Pinpoint the cell where the given text exists, returning its (X, Y) midpoint coordinate. 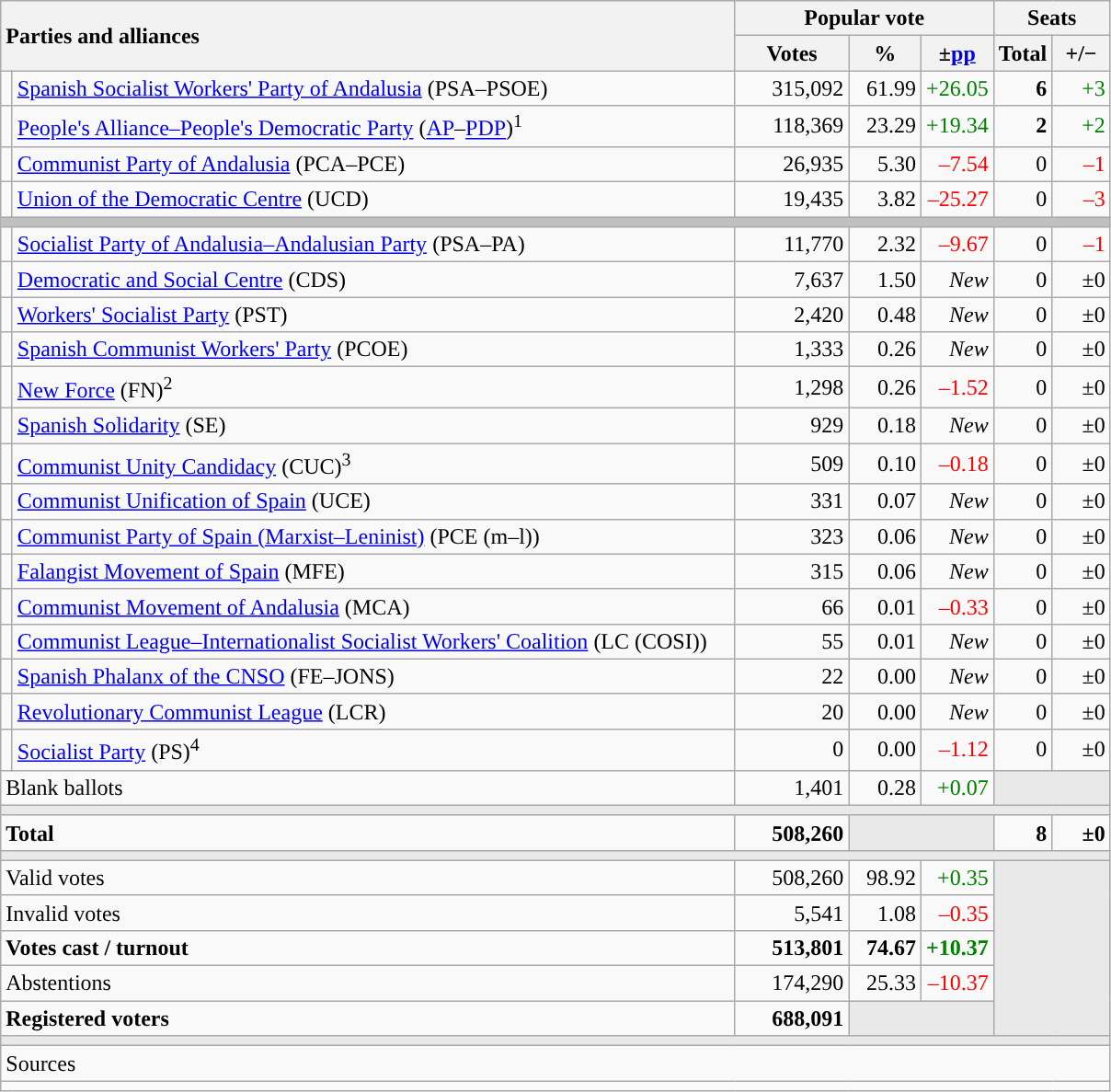
+0.35 (956, 878)
98.92 (885, 878)
–1.12 (956, 751)
Communist Party of Spain (Marxist–Leninist) (PCE (m–l)) (373, 536)
Union of the Democratic Centre (UCD) (373, 200)
20 (792, 711)
–0.35 (956, 913)
–0.33 (956, 606)
22 (792, 676)
Falangist Movement of Spain (MFE) (373, 571)
Communist Party of Andalusia (PCA–PCE) (373, 164)
19,435 (792, 200)
Seats (1052, 18)
New Force (FN)2 (373, 388)
Socialist Party (PS)4 (373, 751)
Popular vote (865, 18)
Spanish Solidarity (SE) (373, 425)
+10.37 (956, 948)
55 (792, 641)
Valid votes (368, 878)
5,541 (792, 913)
Communist League–Internationalist Socialist Workers' Coalition (LC (COSI)) (373, 641)
2,420 (792, 315)
Spanish Socialist Workers' Party of Andalusia (PSA–PSOE) (373, 88)
8 (1023, 833)
Democratic and Social Centre (CDS) (373, 280)
Workers' Socialist Party (PST) (373, 315)
2.32 (885, 245)
74.67 (885, 948)
1.08 (885, 913)
Invalid votes (368, 913)
688,091 (792, 1018)
+0.07 (956, 787)
+19.34 (956, 127)
66 (792, 606)
Communist Unification of Spain (UCE) (373, 501)
174,290 (792, 983)
+2 (1082, 127)
Communist Movement of Andalusia (MCA) (373, 606)
6 (1023, 88)
Blank ballots (368, 787)
3.82 (885, 200)
–3 (1082, 200)
2 (1023, 127)
0.48 (885, 315)
0.07 (885, 501)
1,298 (792, 388)
Communist Unity Candidacy (CUC)3 (373, 464)
Spanish Phalanx of the CNSO (FE–JONS) (373, 676)
Sources (555, 1063)
Abstentions (368, 983)
11,770 (792, 245)
–25.27 (956, 200)
–9.67 (956, 245)
+/− (1082, 53)
+3 (1082, 88)
Votes cast / turnout (368, 948)
61.99 (885, 88)
5.30 (885, 164)
1.50 (885, 280)
509 (792, 464)
23.29 (885, 127)
% (885, 53)
Spanish Communist Workers' Party (PCOE) (373, 350)
1,333 (792, 350)
+26.05 (956, 88)
7,637 (792, 280)
513,801 (792, 948)
0.28 (885, 787)
±pp (956, 53)
–1.52 (956, 388)
Votes (792, 53)
–7.54 (956, 164)
26,935 (792, 164)
0.18 (885, 425)
Socialist Party of Andalusia–Andalusian Party (PSA–PA) (373, 245)
315,092 (792, 88)
323 (792, 536)
Parties and alliances (368, 36)
–0.18 (956, 464)
118,369 (792, 127)
1,401 (792, 787)
25.33 (885, 983)
–10.37 (956, 983)
Revolutionary Communist League (LCR) (373, 711)
331 (792, 501)
Registered voters (368, 1018)
929 (792, 425)
0.10 (885, 464)
315 (792, 571)
People's Alliance–People's Democratic Party (AP–PDP)1 (373, 127)
